Provide the (X, Y) coordinate of the cell's center where the given text is located.  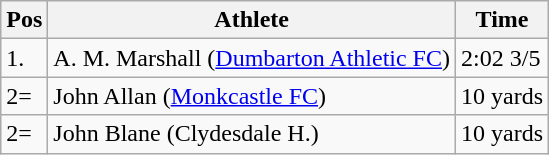
Pos (24, 20)
Time (502, 20)
A. M. Marshall (Dumbarton Athletic FC) (252, 58)
1. (24, 58)
John Blane (Clydesdale H.) (252, 134)
Athlete (252, 20)
John Allan (Monkcastle FC) (252, 96)
2:02 3/5 (502, 58)
